Search for the cell housing the specified text and yield its (x, y) center coordinate. 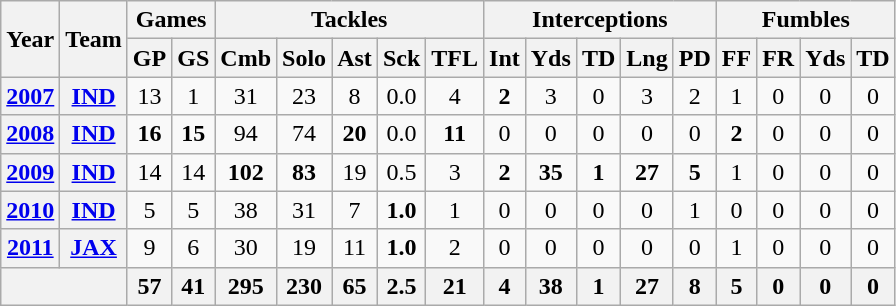
6 (194, 248)
2007 (30, 96)
35 (550, 172)
2.5 (401, 286)
2009 (30, 172)
2010 (30, 210)
Int (505, 58)
20 (355, 134)
2008 (30, 134)
9 (149, 248)
GS (194, 58)
23 (304, 96)
Team (94, 39)
PD (694, 58)
FF (736, 58)
GP (149, 58)
57 (149, 286)
15 (194, 134)
Interceptions (600, 20)
21 (455, 286)
JAX (94, 248)
Ast (355, 58)
83 (304, 172)
TFL (455, 58)
41 (194, 286)
16 (149, 134)
Fumbles (806, 20)
65 (355, 286)
Sck (401, 58)
295 (246, 286)
Year (30, 39)
2011 (30, 248)
FR (778, 58)
7 (355, 210)
74 (304, 134)
Cmb (246, 58)
230 (304, 286)
0.5 (401, 172)
94 (246, 134)
Solo (304, 58)
Lng (647, 58)
102 (246, 172)
30 (246, 248)
Tackles (350, 20)
13 (149, 96)
Games (170, 20)
